Return the [X, Y] coordinate for the center point of the cell that contains the specified text.  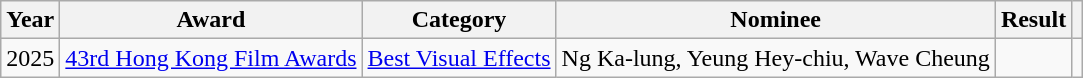
Year [30, 20]
2025 [30, 58]
Category [459, 20]
Result [1033, 20]
Nominee [776, 20]
Ng Ka-lung, Yeung Hey-chiu, Wave Cheung [776, 58]
Best Visual Effects [459, 58]
Award [211, 20]
43rd Hong Kong Film Awards [211, 58]
